Return (x, y) of the center of cell containing provided text 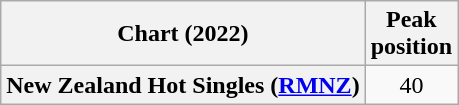
Peakposition (411, 34)
40 (411, 85)
Chart (2022) (183, 34)
New Zealand Hot Singles (RMNZ) (183, 85)
